Pinpoint the cell where the given text exists, returning its (x, y) midpoint coordinate. 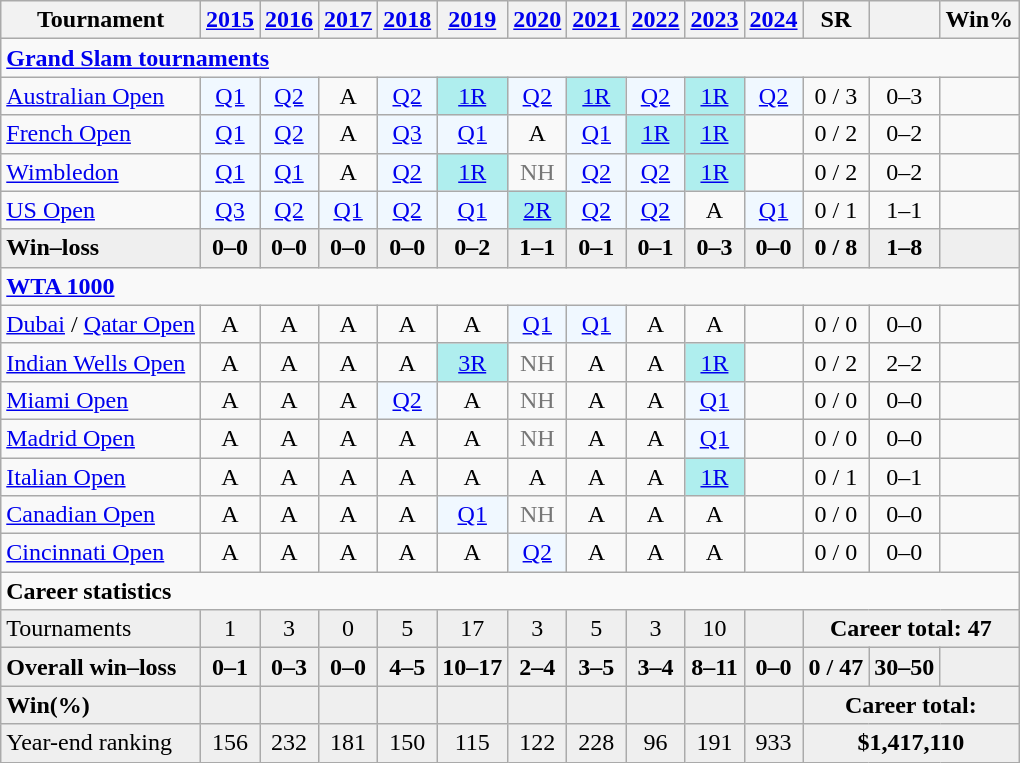
Tournaments (101, 629)
232 (290, 743)
Career total: 47 (910, 629)
Wimbledon (101, 172)
1 (230, 629)
Overall win–loss (101, 667)
Career statistics (510, 591)
156 (230, 743)
Career total: (910, 705)
Tournament (101, 20)
1–8 (904, 248)
SR (836, 20)
2–2 (904, 362)
8–11 (714, 667)
228 (596, 743)
Madrid Open (101, 438)
2022 (656, 20)
0 / 47 (836, 667)
3–5 (596, 667)
Grand Slam tournaments (510, 58)
Cincinnati Open (101, 553)
2019 (472, 20)
French Open (101, 134)
WTA 1000 (510, 286)
2015 (230, 20)
Dubai / Qatar Open (101, 324)
Win–loss (101, 248)
Canadian Open (101, 515)
$1,417,110 (910, 743)
933 (774, 743)
2016 (290, 20)
17 (472, 629)
2017 (348, 20)
2018 (408, 20)
Indian Wells Open (101, 362)
96 (656, 743)
0 (348, 629)
4–5 (408, 667)
2021 (596, 20)
Miami Open (101, 400)
10 (714, 629)
Italian Open (101, 477)
Win(%) (101, 705)
2–4 (538, 667)
150 (408, 743)
115 (472, 743)
10–17 (472, 667)
30–50 (904, 667)
2024 (774, 20)
0 / 8 (836, 248)
0 / 3 (836, 96)
Australian Open (101, 96)
122 (538, 743)
3–4 (656, 667)
3R (472, 362)
Year-end ranking (101, 743)
Win% (980, 20)
2R (538, 210)
181 (348, 743)
191 (714, 743)
US Open (101, 210)
2020 (538, 20)
2023 (714, 20)
